For the text-containing cell, return its midpoint in [X, Y] coordinate format. 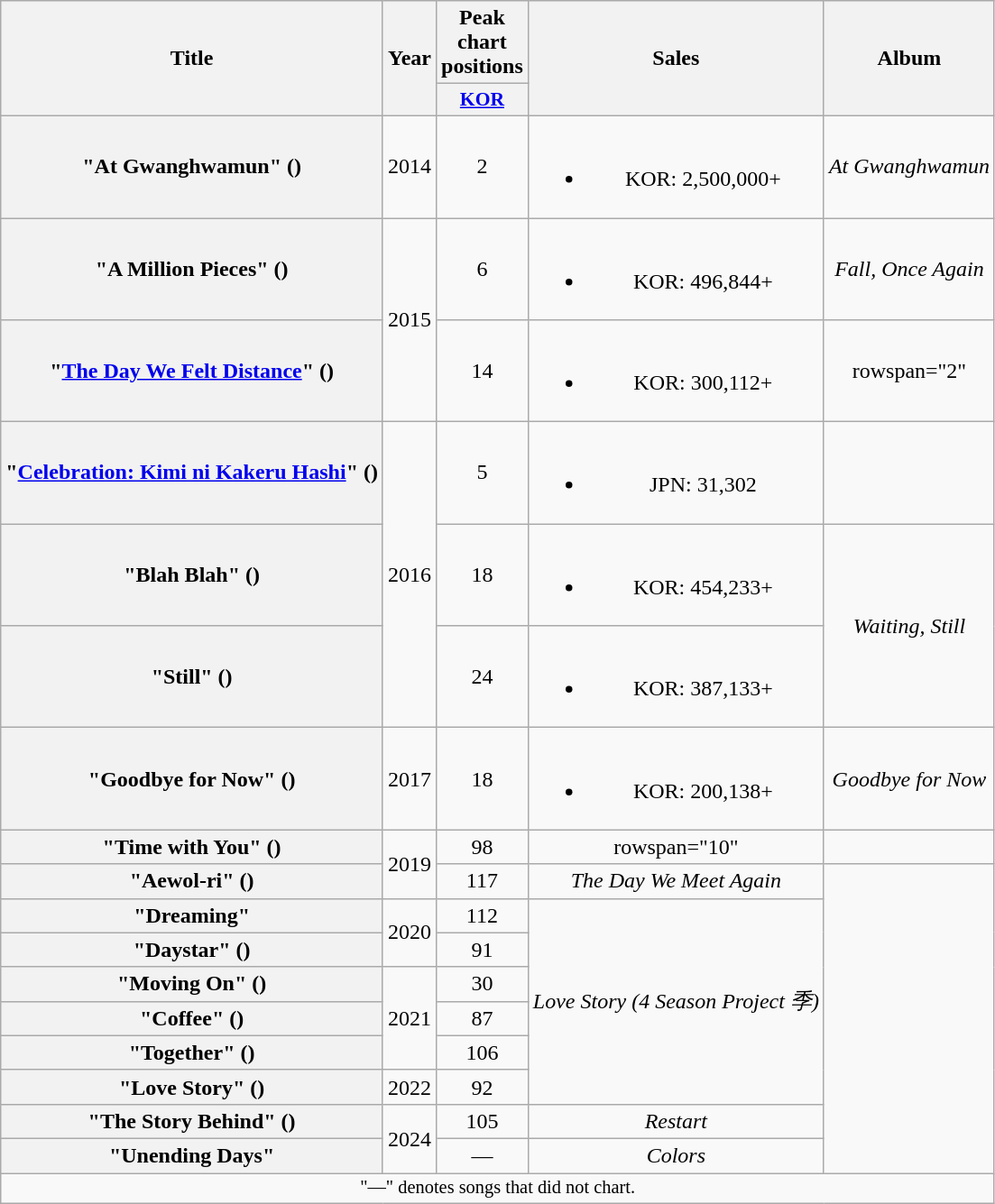
87 [483, 1018]
"The Day We Felt Distance" () [192, 372]
"Still" () [192, 676]
2014 [410, 166]
At Gwanghwamun [909, 166]
Year [410, 59]
2024 [410, 1138]
"—" denotes songs that did not chart. [498, 1188]
2017 [410, 779]
KOR [483, 100]
KOR: 300,112+ [676, 372]
"Dreaming" [192, 915]
2022 [410, 1087]
"Aewol-ri" () [192, 881]
rowspan="10" [676, 847]
"Love Story" () [192, 1087]
117 [483, 881]
112 [483, 915]
14 [483, 372]
KOR: 454,233+ [676, 575]
105 [483, 1121]
"Daystar" () [192, 950]
"Moving On" () [192, 984]
2 [483, 166]
rowspan="2" [909, 372]
JPN: 31,302 [676, 473]
92 [483, 1087]
6 [483, 269]
"Celebration: Kimi ni Kakeru Hashi" () [192, 473]
2019 [410, 864]
"At Gwanghwamun" () [192, 166]
KOR: 2,500,000+ [676, 166]
"The Story Behind" () [192, 1121]
KOR: 496,844+ [676, 269]
106 [483, 1052]
2015 [410, 320]
"Time with You" () [192, 847]
"Goodbye for Now" () [192, 779]
"A Million Pieces" () [192, 269]
The Day We Meet Again [676, 881]
Waiting, Still [909, 626]
91 [483, 950]
5 [483, 473]
24 [483, 676]
Album [909, 59]
Restart [676, 1121]
KOR: 387,133+ [676, 676]
2016 [410, 575]
KOR: 200,138+ [676, 779]
Sales [676, 59]
— [483, 1155]
Love Story (4 Season Project 季) [676, 1001]
Goodbye for Now [909, 779]
Title [192, 59]
2021 [410, 1018]
Fall, Once Again [909, 269]
"Together" () [192, 1052]
"Coffee" () [192, 1018]
Peakchartpositions [483, 42]
"Unending Days" [192, 1155]
2020 [410, 933]
98 [483, 847]
Colors [676, 1155]
"Blah Blah" () [192, 575]
30 [483, 984]
